Return [x, y] of the center of cell containing provided text 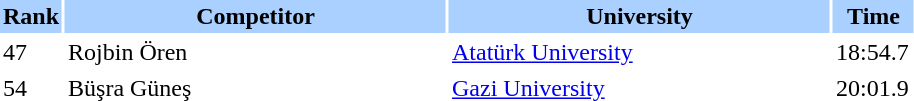
University [640, 16]
Atatürk University [640, 52]
Rojbin Ören [256, 52]
Rank [31, 16]
Time [874, 16]
47 [31, 52]
Competitor [256, 16]
18:54.7 [874, 52]
